Output the [X, Y] coordinate of the center of the cell containing the given text.  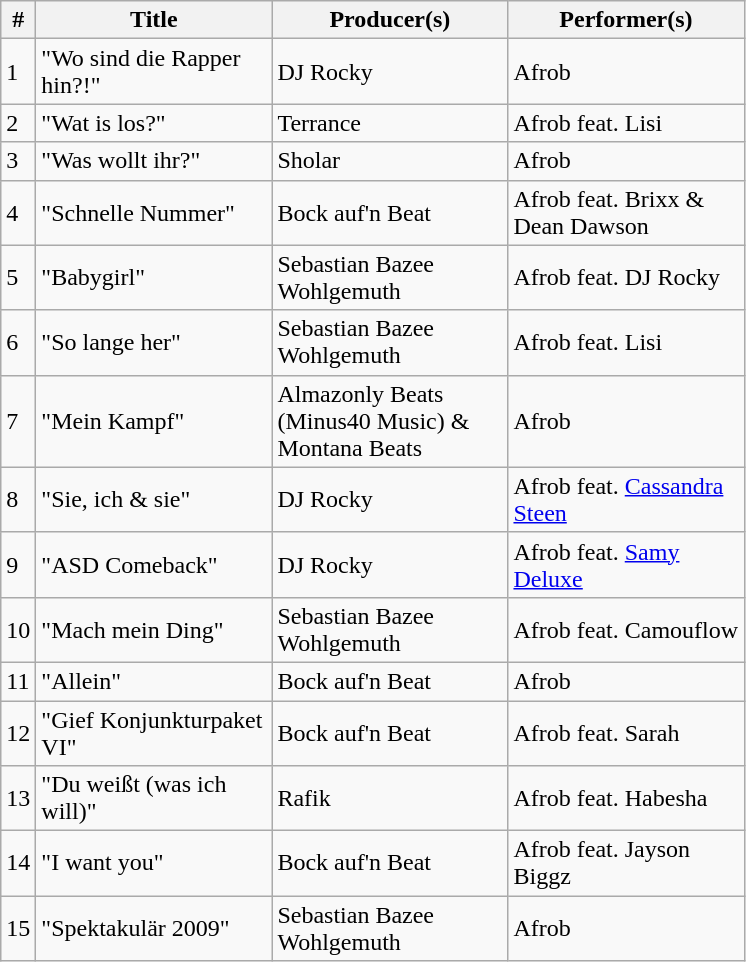
Afrob feat. Camouflow [626, 630]
Rafik [390, 798]
"Babygirl" [154, 278]
12 [18, 732]
13 [18, 798]
9 [18, 564]
"Spektakulär 2009" [154, 928]
10 [18, 630]
"Wo sind die Rapper hin?!" [154, 72]
"ASD Comeback" [154, 564]
Almazonly Beats (Minus40 Music) & Montana Beats [390, 421]
Sholar [390, 161]
6 [18, 342]
Afrob feat. Samy Deluxe [626, 564]
"Mach mein Ding" [154, 630]
Afrob feat. Jayson Biggz [626, 864]
2 [18, 123]
1 [18, 72]
Title [154, 20]
"Was wollt ihr?" [154, 161]
"Wat is los?" [154, 123]
"So lange her" [154, 342]
Afrob feat. Sarah [626, 732]
Afrob feat. DJ Rocky [626, 278]
14 [18, 864]
"Mein Kampf" [154, 421]
15 [18, 928]
"I want you" [154, 864]
"Du weißt (was ich will)" [154, 798]
"Gief Konjunkturpaket VI" [154, 732]
# [18, 20]
Performer(s) [626, 20]
"Schnelle Nummer" [154, 212]
4 [18, 212]
Afrob feat. Brixx & Dean Dawson [626, 212]
Terrance [390, 123]
11 [18, 681]
3 [18, 161]
5 [18, 278]
Producer(s) [390, 20]
7 [18, 421]
Afrob feat. Habesha [626, 798]
8 [18, 500]
Afrob feat. Cassandra Steen [626, 500]
"Sie, ich & sie" [154, 500]
"Allein" [154, 681]
